Locate the cell with the specified text and output its (x, y) center coordinate. 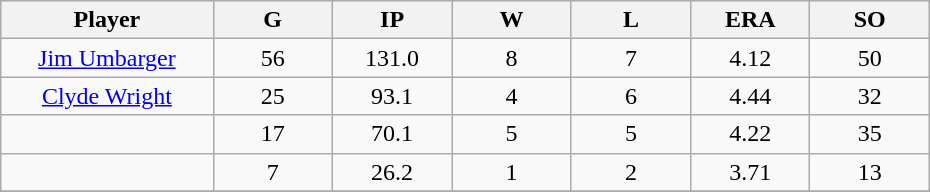
W (512, 20)
SO (870, 20)
1 (512, 172)
4.12 (750, 58)
13 (870, 172)
3.71 (750, 172)
4.22 (750, 134)
50 (870, 58)
4.44 (750, 96)
56 (272, 58)
6 (630, 96)
32 (870, 96)
L (630, 20)
8 (512, 58)
IP (392, 20)
70.1 (392, 134)
17 (272, 134)
2 (630, 172)
Jim Umbarger (107, 58)
Player (107, 20)
35 (870, 134)
Clyde Wright (107, 96)
4 (512, 96)
25 (272, 96)
131.0 (392, 58)
93.1 (392, 96)
26.2 (392, 172)
ERA (750, 20)
G (272, 20)
